Identify which cell holds the provided text, then report its (x, y) central coordinate. 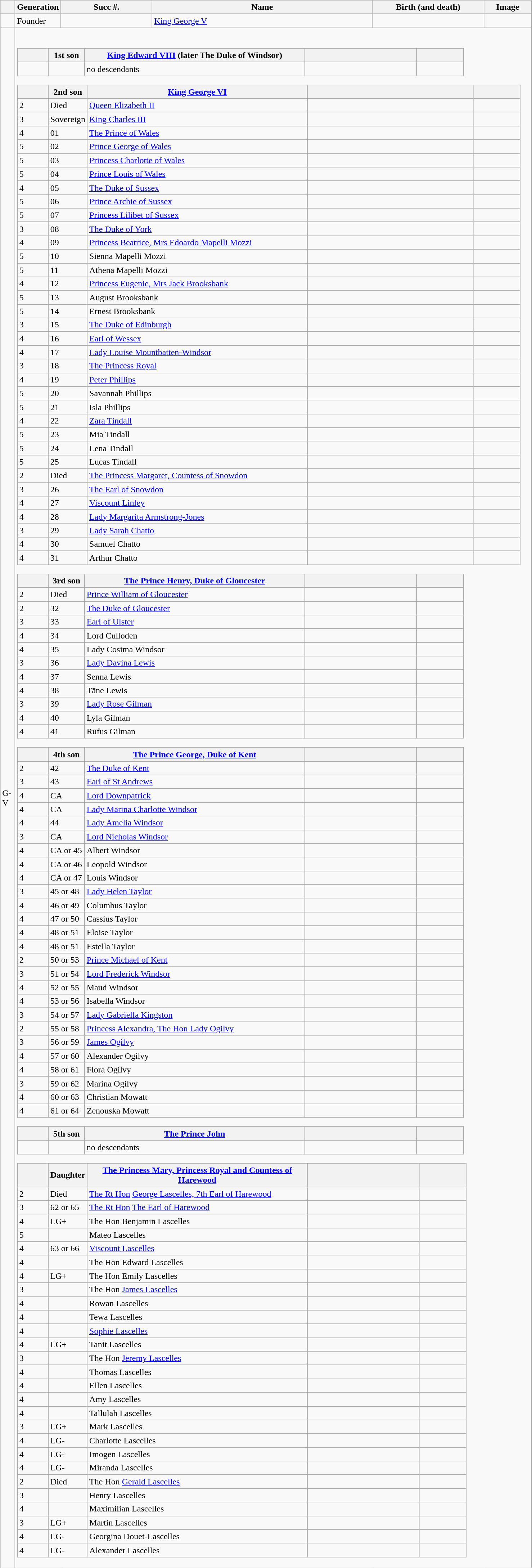
Earl of St Andrews (194, 782)
Alexander Ogilvy (194, 1056)
Prince Archie of Sussex (197, 201)
20 (68, 393)
Mateo Lascelles (197, 1235)
53 or 56 (66, 1001)
Mia Tindall (197, 434)
The Duke of York (197, 229)
Amy Lascelles (197, 1399)
52 or 55 (66, 987)
Tanit Lascelles (197, 1344)
Lyla Gilman (194, 718)
Earl of Wessex (197, 339)
Tewa Lascelles (197, 1317)
31 (68, 558)
The Duke of Edinburgh (197, 325)
43 (66, 782)
Savannah Phillips (197, 393)
Lord Nicholas Windsor (194, 837)
32 (66, 608)
Lady Cosima Windsor (194, 649)
Prince Louis of Wales (197, 174)
Prince George of Wales (197, 147)
Lord Downpatrick (194, 796)
46 or 49 (66, 905)
Lady Sarah Chatto (197, 530)
Rowan Lascelles (197, 1303)
Cassius Taylor (194, 919)
Maud Windsor (194, 987)
Image (508, 7)
37 (66, 677)
24 (68, 448)
5th son (66, 1134)
59 or 62 (66, 1083)
Isabella Windsor (194, 1001)
The Hon Edward Lascelles (197, 1262)
Peter Phillips (197, 380)
62 or 65 (68, 1208)
40 (66, 718)
Louis Windsor (194, 878)
CA or 46 (66, 864)
15 (68, 325)
Maximilian Lascelles (197, 1509)
Lady Margarita Armstrong-Jones (197, 517)
Prince William of Gloucester (194, 595)
CA or 47 (66, 878)
The Princess Royal (197, 366)
01 (68, 133)
19 (68, 380)
50 or 53 (66, 960)
Lena Tindall (197, 448)
Princess Alexandra, The Hon Lady Ogilvy (194, 1029)
The Prince Henry, Duke of Gloucester (194, 581)
26 (68, 489)
36 (66, 663)
18 (68, 366)
Name (262, 7)
17 (68, 352)
Lady Marina Charlotte Windsor (194, 809)
57 or 60 (66, 1056)
Succ #. (107, 7)
Columbus Taylor (194, 905)
Lady Louise Mountbatten-Windsor (197, 352)
45 or 48 (66, 891)
47 or 50 (66, 919)
3rd son (66, 581)
21 (68, 407)
2nd son (68, 92)
03 (68, 160)
King George V (262, 21)
28 (68, 517)
Christian Mowatt (194, 1097)
Lord Frederick Windsor (194, 974)
Princess Eugenie, Mrs Jack Brooksbank (197, 284)
1st son (66, 55)
Birth (and death) (428, 7)
02 (68, 147)
Tallulah Lascelles (197, 1413)
Princess Lilibet of Sussex (197, 215)
Marina Ogilvy (194, 1083)
Flora Ogilvy (194, 1070)
Samuel Chatto (197, 544)
Daughter (68, 1175)
Rufus Gilman (194, 731)
Lord Culloden (194, 636)
56 or 59 (66, 1042)
44 (66, 823)
35 (66, 649)
Tāne Lewis (194, 690)
10 (68, 256)
Henry Lascelles (197, 1495)
CA or 45 (66, 850)
James Ogilvy (194, 1042)
30 (68, 544)
06 (68, 201)
The Hon Emily Lascelles (197, 1276)
Viscount Linley (197, 503)
Leopold Windsor (194, 864)
25 (68, 462)
Lady Helen Taylor (194, 891)
51 or 54 (66, 974)
09 (68, 242)
Ellen Lascelles (197, 1385)
41 (66, 731)
Sovereign (68, 119)
King Charles III (197, 119)
Zara Tindall (197, 421)
07 (68, 215)
August Brooksbank (197, 297)
Generation (38, 7)
Sophie Lascelles (197, 1331)
Founder (38, 21)
Estella Taylor (194, 946)
Lady Rose Gilman (194, 704)
29 (68, 530)
The Prince of Wales (197, 133)
Albert Windsor (194, 850)
Athena Mapelli Mozzi (197, 270)
04 (68, 174)
The Rt Hon The Earl of Harewood (197, 1208)
Sienna Mapelli Mozzi (197, 256)
Mark Lascelles (197, 1427)
12 (68, 284)
11 (68, 270)
Miranda Lascelles (197, 1468)
King Edward VIII (later The Duke of Windsor) (194, 55)
55 or 58 (66, 1029)
The Duke of Sussex (197, 188)
The Rt Hon George Lascelles, 7th Earl of Harewood (197, 1194)
38 (66, 690)
4th son (66, 754)
34 (66, 636)
22 (68, 421)
05 (68, 188)
Martin Lascelles (197, 1523)
The Duke of Kent (194, 768)
Lady Gabriella Kingston (194, 1015)
The Earl of Snowdon (197, 489)
The Hon James Lascelles (197, 1290)
Georgina Douet-Lascelles (197, 1536)
Earl of Ulster (194, 622)
14 (68, 311)
The Princess Mary, Princess Royal and Countess of Harewood (197, 1175)
Arthur Chatto (197, 558)
13 (68, 297)
58 or 61 (66, 1070)
Princess Charlotte of Wales (197, 160)
Eloise Taylor (194, 933)
Lady Davina Lewis (194, 663)
The Hon Jeremy Lascelles (197, 1358)
Lady Amelia Windsor (194, 823)
Viscount Lascelles (197, 1249)
The Prince John (194, 1134)
63 or 66 (68, 1249)
42 (66, 768)
23 (68, 434)
Ernest Brooksbank (197, 311)
33 (66, 622)
The Prince George, Duke of Kent (194, 754)
Alexander Lascelles (197, 1550)
King George VI (197, 92)
Imogen Lascelles (197, 1454)
16 (68, 339)
Zenouska Mowatt (194, 1111)
Prince Michael of Kent (194, 960)
G-V (8, 798)
Isla Phillips (197, 407)
Thomas Lascelles (197, 1372)
Senna Lewis (194, 677)
54 or 57 (66, 1015)
27 (68, 503)
Lucas Tindall (197, 462)
The Hon Benjamin Lascelles (197, 1221)
39 (66, 704)
The Duke of Gloucester (194, 608)
08 (68, 229)
The Princess Margaret, Countess of Snowdon (197, 476)
Charlotte Lascelles (197, 1441)
Princess Beatrice, Mrs Edoardo Mapelli Mozzi (197, 242)
The Hon Gerald Lascelles (197, 1482)
60 or 63 (66, 1097)
Queen Elizabeth II (197, 106)
61 or 64 (66, 1111)
